Output the (x, y) coordinate of the center of the cell containing the given text.  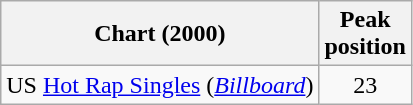
Chart (2000) (160, 34)
Peakposition (365, 34)
US Hot Rap Singles (Billboard) (160, 85)
23 (365, 85)
